Output the (X, Y) coordinate of the center of the cell containing the given text.  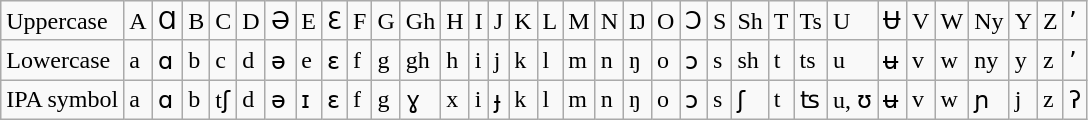
Ɑ (168, 21)
ɟ (498, 100)
ʃ (750, 100)
G (386, 21)
ɲ (989, 100)
K (523, 21)
I (478, 21)
u, ʊ (852, 100)
h (455, 60)
Sh (750, 21)
Ts (810, 21)
E (309, 21)
ʔ (1074, 100)
L (550, 21)
U (852, 21)
y (1023, 60)
ɪ (309, 100)
Uppercase (62, 21)
ts (810, 60)
Ɔ (694, 21)
V (921, 21)
u (852, 60)
tʃ (224, 100)
Ny (989, 21)
W (952, 21)
S (719, 21)
Lowercase (62, 60)
Y (1023, 21)
ny (989, 60)
Ə (280, 21)
ɣ (420, 100)
D (251, 21)
C (224, 21)
O (665, 21)
T (781, 21)
sh (750, 60)
x (455, 100)
A (138, 21)
Z (1051, 21)
Ŋ (638, 21)
Ɛ (334, 21)
Ʉ (892, 21)
M (579, 21)
N (609, 21)
ʦ (810, 100)
H (455, 21)
gh (420, 60)
B (196, 21)
IPA symbol (62, 100)
e (309, 60)
F (360, 21)
Gh (420, 21)
c (224, 60)
J (498, 21)
